Find where the given text appears and provide that cell's center as [x, y] coordinate. 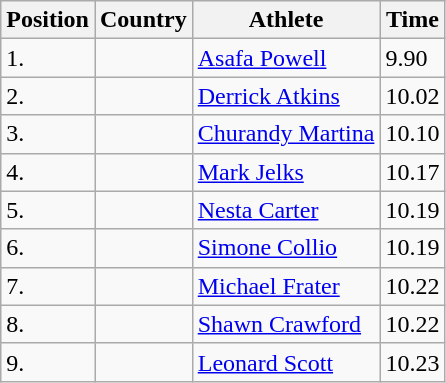
Simone Collio [286, 248]
Country [143, 20]
Shawn Crawford [286, 324]
Position [48, 20]
1. [48, 58]
9. [48, 362]
10.10 [412, 134]
Asafa Powell [286, 58]
10.23 [412, 362]
8. [48, 324]
3. [48, 134]
2. [48, 96]
10.02 [412, 96]
Churandy Martina [286, 134]
Derrick Atkins [286, 96]
Mark Jelks [286, 172]
6. [48, 248]
9.90 [412, 58]
Nesta Carter [286, 210]
7. [48, 286]
Athlete [286, 20]
4. [48, 172]
10.17 [412, 172]
Leonard Scott [286, 362]
Time [412, 20]
5. [48, 210]
Michael Frater [286, 286]
